Locate the cell with the specified text and output its (X, Y) center coordinate. 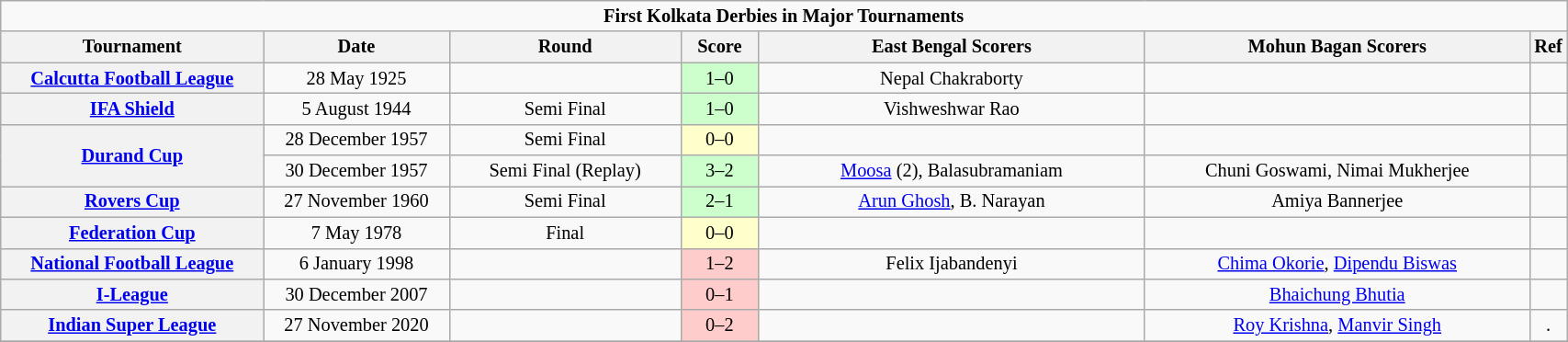
I-League (132, 294)
28 December 1957 (356, 140)
Calcutta Football League (132, 78)
5 August 1944 (356, 108)
Round (565, 47)
Score (720, 47)
Roy Krishna, Manvir Singh (1337, 325)
30 December 2007 (356, 294)
27 November 1960 (356, 201)
Arun Ghosh, B. Narayan (952, 201)
1–2 (720, 264)
First Kolkata Derbies in Major Tournaments (784, 16)
7 May 1978 (356, 233)
East Bengal Scorers (952, 47)
Rovers Cup (132, 201)
0–1 (720, 294)
Indian Super League (132, 325)
. (1548, 325)
Vishweshwar Rao (952, 108)
Tournament (132, 47)
Amiya Bannerjee (1337, 201)
2–1 (720, 201)
0–2 (720, 325)
3–2 (720, 171)
Chima Okorie, Dipendu Biswas (1337, 264)
Chuni Goswami, Nimai Mukherjee (1337, 171)
30 December 1957 (356, 171)
Semi Final (Replay) (565, 171)
Ref (1548, 47)
IFA Shield (132, 108)
Final (565, 233)
Durand Cup (132, 154)
Moosa (2), Balasubramaniam (952, 171)
National Football League (132, 264)
Date (356, 47)
Nepal Chakraborty (952, 78)
28 May 1925 (356, 78)
27 November 2020 (356, 325)
Felix Ijabandenyi (952, 264)
Mohun Bagan Scorers (1337, 47)
6 January 1998 (356, 264)
Federation Cup (132, 233)
Bhaichung Bhutia (1337, 294)
